Pinpoint the cell where the given text exists, returning its [x, y] midpoint coordinate. 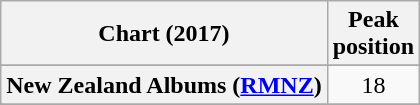
Chart (2017) [164, 34]
18 [373, 85]
New Zealand Albums (RMNZ) [164, 85]
Peakposition [373, 34]
